Determine the [x, y] coordinate at the center of the cell enclosing the given text.  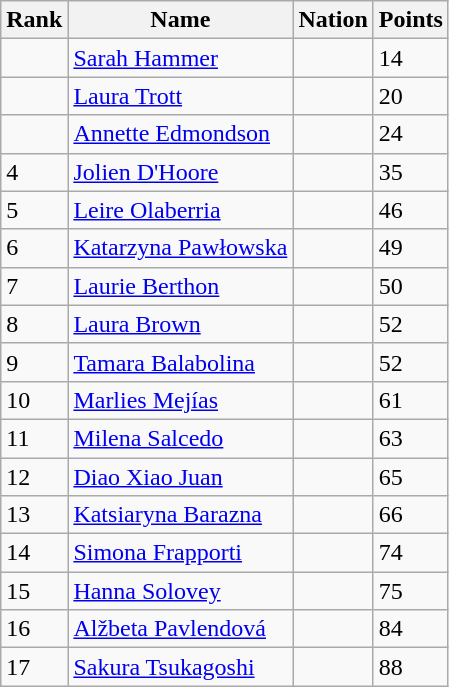
Marlies Mejías [180, 400]
Milena Salcedo [180, 438]
Sakura Tsukagoshi [180, 667]
5 [34, 210]
88 [410, 667]
15 [34, 591]
Diao Xiao Juan [180, 477]
Nation [333, 20]
Hanna Solovey [180, 591]
75 [410, 591]
9 [34, 362]
50 [410, 286]
13 [34, 515]
74 [410, 553]
Laura Brown [180, 324]
Jolien D'Hoore [180, 172]
66 [410, 515]
11 [34, 438]
6 [34, 248]
Tamara Balabolina [180, 362]
63 [410, 438]
Points [410, 20]
46 [410, 210]
Simona Frapporti [180, 553]
35 [410, 172]
24 [410, 134]
20 [410, 96]
8 [34, 324]
4 [34, 172]
61 [410, 400]
65 [410, 477]
Laurie Berthon [180, 286]
Laura Trott [180, 96]
Katarzyna Pawłowska [180, 248]
Leire Olaberria [180, 210]
10 [34, 400]
Annette Edmondson [180, 134]
Rank [34, 20]
16 [34, 629]
Katsiaryna Barazna [180, 515]
12 [34, 477]
17 [34, 667]
7 [34, 286]
Name [180, 20]
49 [410, 248]
Alžbeta Pavlendová [180, 629]
84 [410, 629]
Sarah Hammer [180, 58]
